Capture the cell that displays the provided text and extract its (X, Y) central coordinate. 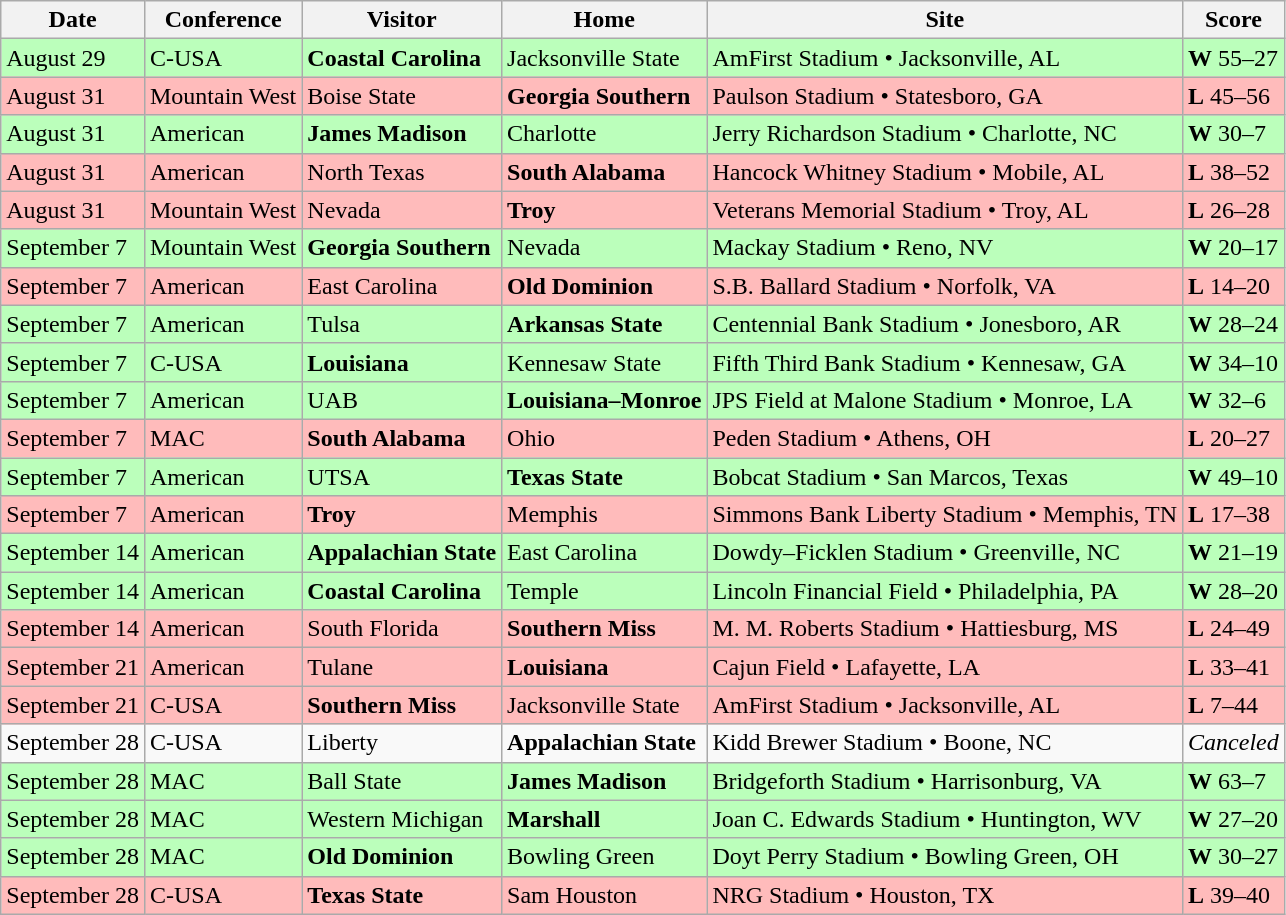
W 49–10 (1234, 477)
M. M. Roberts Stadium • Hattiesburg, MS (945, 629)
Tulsa (402, 324)
Tulane (402, 667)
Conference (222, 20)
Score (1234, 20)
L 39–40 (1234, 895)
UTSA (402, 477)
Canceled (1234, 743)
Home (604, 20)
Simmons Bank Liberty Stadium • Memphis, TN (945, 515)
W 28–20 (1234, 591)
Cajun Field • Lafayette, LA (945, 667)
Peden Stadium • Athens, OH (945, 438)
Hancock Whitney Stadium • Mobile, AL (945, 172)
Paulson Stadium • Statesboro, GA (945, 96)
L 45–56 (1234, 96)
S.B. Ballard Stadium • Norfolk, VA (945, 286)
Kidd Brewer Stadium • Boone, NC (945, 743)
Bowling Green (604, 857)
Site (945, 20)
Memphis (604, 515)
Jerry Richardson Stadium • Charlotte, NC (945, 134)
Veterans Memorial Stadium • Troy, AL (945, 210)
JPS Field at Malone Stadium • Monroe, LA (945, 400)
W 30–7 (1234, 134)
W 55–27 (1234, 58)
Temple (604, 591)
August 29 (73, 58)
W 32–6 (1234, 400)
Liberty (402, 743)
South Florida (402, 629)
Mackay Stadium • Reno, NV (945, 248)
W 21–19 (1234, 553)
L 14–20 (1234, 286)
Bobcat Stadium • San Marcos, Texas (945, 477)
Dowdy–Ficklen Stadium • Greenville, NC (945, 553)
W 30–27 (1234, 857)
Joan C. Edwards Stadium • Huntington, WV (945, 819)
Sam Houston (604, 895)
Lincoln Financial Field • Philadelphia, PA (945, 591)
Centennial Bank Stadium • Jonesboro, AR (945, 324)
L 24–49 (1234, 629)
Marshall (604, 819)
Date (73, 20)
Ball State (402, 781)
W 27–20 (1234, 819)
W 20–17 (1234, 248)
UAB (402, 400)
L 20–27 (1234, 438)
NRG Stadium • Houston, TX (945, 895)
L 38–52 (1234, 172)
L 26–28 (1234, 210)
North Texas (402, 172)
W 34–10 (1234, 362)
L 7–44 (1234, 705)
L 17–38 (1234, 515)
Fifth Third Bank Stadium • Kennesaw, GA (945, 362)
Doyt Perry Stadium • Bowling Green, OH (945, 857)
Bridgeforth Stadium • Harrisonburg, VA (945, 781)
Western Michigan (402, 819)
L 33–41 (1234, 667)
Louisiana–Monroe (604, 400)
Arkansas State (604, 324)
Visitor (402, 20)
W 63–7 (1234, 781)
Kennesaw State (604, 362)
Charlotte (604, 134)
W 28–24 (1234, 324)
Ohio (604, 438)
Boise State (402, 96)
